Locate the cell with the specified text and output its (x, y) center coordinate. 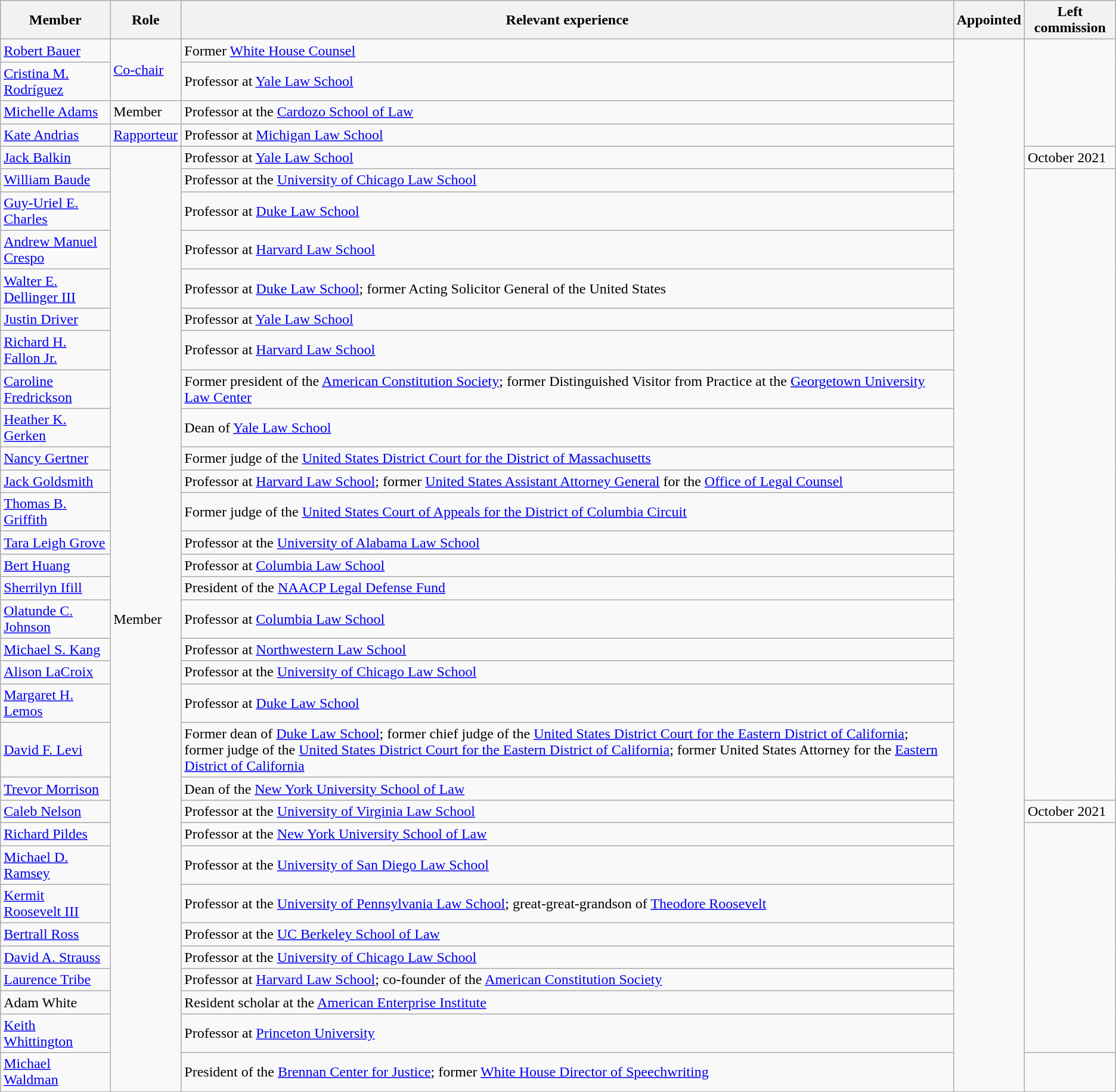
Caroline Fredrickson (55, 389)
President of the Brennan Center for Justice; former White House Director of Speechwriting (568, 1072)
Professor at the University of Alabama Law School (568, 543)
Professor at the UC Berkeley School of Law (568, 935)
Co-chair (145, 70)
Professor at the Cardozo School of Law (568, 112)
Professor at the University of San Diego Law School (568, 865)
Kermit Roosevelt III (55, 904)
Bert Huang (55, 565)
David F. Levi (55, 750)
Professor at Northwestern Law School (568, 649)
Former president of the American Constitution Society; former Distinguished Visitor from Practice at the Georgetown University Law Center (568, 389)
Professor at Princeton University (568, 1033)
Kate Andrias (55, 135)
Margaret H. Lemos (55, 703)
Professor at Duke Law School; former Acting Solicitor General of the United States (568, 289)
Michael Waldman (55, 1072)
William Baude (55, 180)
Former judge of the United States Court of Appeals for the District of Columbia Circuit (568, 512)
Michael S. Kang (55, 649)
Relevant experience (568, 20)
Thomas B. Griffith (55, 512)
Michelle Adams (55, 112)
Professor at Michigan Law School (568, 135)
Tara Leigh Grove (55, 543)
Caleb Nelson (55, 811)
Michael D. Ramsey (55, 865)
Cristina M. Rodríguez (55, 81)
Appointed (988, 20)
Professor at Harvard Law School; co-founder of the American Constitution Society (568, 980)
Justin Driver (55, 319)
Rapporteur (145, 135)
David A. Strauss (55, 957)
Professor at Harvard Law School; former United States Assistant Attorney General for the Office of Legal Counsel (568, 481)
Dean of Yale Law School (568, 428)
Andrew Manuel Crespo (55, 249)
Adam White (55, 1003)
Jack Goldsmith (55, 481)
Olatunde C. Johnson (55, 619)
Professor at the New York University School of Law (568, 834)
Professor at the University of Pennsylvania Law School; great-great-grandson of Theodore Roosevelt (568, 904)
Richard H. Fallon Jr. (55, 349)
Alison LaCroix (55, 672)
Trevor Morrison (55, 788)
Resident scholar at the American Enterprise Institute (568, 1003)
Jack Balkin (55, 157)
Nancy Gertner (55, 459)
Robert Bauer (55, 51)
Left commission (1069, 20)
Richard Pildes (55, 834)
Walter E. Dellinger III (55, 289)
Guy-Uriel E. Charles (55, 211)
Role (145, 20)
Professor at the University of Virginia Law School (568, 811)
Former judge of the United States District Court for the District of Massachusetts (568, 459)
Laurence Tribe (55, 980)
Heather K. Gerken (55, 428)
President of the NAACP Legal Defense Fund (568, 588)
Sherrilyn Ifill (55, 588)
Keith Whittington (55, 1033)
Former White House Counsel (568, 51)
Dean of the New York University School of Law (568, 788)
Bertrall Ross (55, 935)
